Determine the [X, Y] coordinate at the center of the cell enclosing the given text.  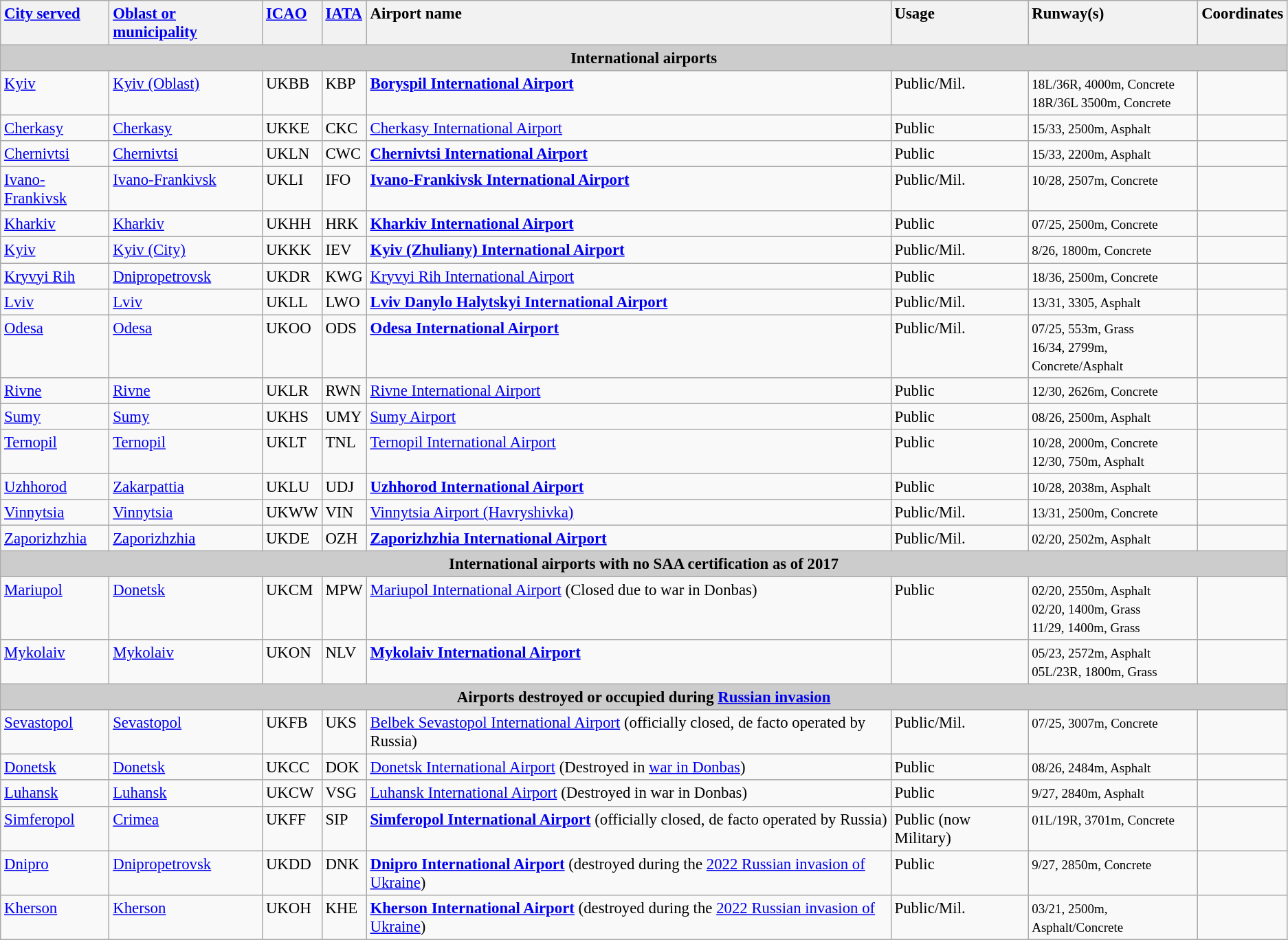
UKON [293, 662]
International airports with no SAA certification as of 2017 [644, 564]
VIN [344, 513]
08/26, 2500m, Asphalt [1113, 416]
MPW [344, 609]
UMY [344, 416]
IEV [344, 250]
City served [55, 23]
9/27, 2850m, Concrete [1113, 873]
05/23, 2572m, Asphalt05L/23R, 1800m, Grass [1113, 662]
Zakarpattia [186, 486]
VSG [344, 794]
International airports [644, 58]
ODS [344, 346]
HRK [344, 225]
Simferopol International Airport (officially closed, de facto operated by Russia) [628, 829]
03/21, 2500m, Asphalt/Concrete [1113, 917]
Belbek Sevastopol International Airport (officially closed, de facto operated by Russia) [628, 732]
IATA [344, 23]
IFO [344, 190]
UKFB [293, 732]
08/26, 2484m, Asphalt [1113, 768]
Ivano-Frankivsk International Airport [628, 190]
Kryvyi Rih [55, 276]
UKHS [293, 416]
ICAO [293, 23]
02/20, 2550m, Asphalt02/20, 1400m, Grass11/29, 1400m, Grass [1113, 609]
Simferopol [55, 829]
13/31, 3305, Asphalt [1113, 302]
UKOH [293, 917]
KBP [344, 93]
UKLN [293, 154]
Kyiv (City) [186, 250]
07/25, 3007m, Concrete [1113, 732]
UKFF [293, 829]
UKOO [293, 346]
SIP [344, 829]
Mykolaiv International Airport [628, 662]
Coordinates [1243, 23]
UKKE [293, 128]
10/28, 2507m, Concrete [1113, 190]
Crimea [186, 829]
Public (now Military) [959, 829]
Odesa International Airport [628, 346]
Mariupol [55, 609]
CWC [344, 154]
Lviv Danylo Halytskyi International Airport [628, 302]
07/25, 2500m, Concrete [1113, 225]
Chernivtsi International Airport [628, 154]
18/36, 2500m, Concrete [1113, 276]
UKLL [293, 302]
DNK [344, 873]
Kyiv (Oblast) [186, 93]
UKS [344, 732]
Kyiv (Zhuliany) International Airport [628, 250]
Airports destroyed or occupied during Russian invasion [644, 697]
12/30, 2626m, Concrete [1113, 390]
UKLR [293, 390]
UKKK [293, 250]
Ternopil International Airport [628, 452]
Usage [959, 23]
Dnipro International Airport (destroyed during the 2022 Russian invasion of Ukraine) [628, 873]
Dnipro [55, 873]
UKHH [293, 225]
RWN [344, 390]
Zaporizhzhia International Airport [628, 538]
07/25, 553m, Grass16/34, 2799m, Concrete/Asphalt [1113, 346]
8/26, 1800m, Concrete [1113, 250]
UKDD [293, 873]
Donetsk International Airport (Destroyed in war in Donbas) [628, 768]
18L/36R, 4000m, Concrete18R/36L 3500m, Concrete [1113, 93]
Vinnytsia Airport (Havryshivka) [628, 513]
Uzhhorod [55, 486]
DOK [344, 768]
NLV [344, 662]
Luhansk International Airport (Destroyed in war in Donbas) [628, 794]
02/20, 2502m, Asphalt [1113, 538]
10/28, 2038m, Asphalt [1113, 486]
UKCW [293, 794]
KHE [344, 917]
Kryvyi Rih International Airport [628, 276]
Sumy Airport [628, 416]
13/31, 2500m, Concrete [1113, 513]
UKBB [293, 93]
9/27, 2840m, Asphalt [1113, 794]
TNL [344, 452]
UKDE [293, 538]
UKWW [293, 513]
UKLU [293, 486]
KWG [344, 276]
OZH [344, 538]
UKLI [293, 190]
Oblast or municipality [186, 23]
UDJ [344, 486]
CKC [344, 128]
Runway(s) [1113, 23]
LWO [344, 302]
10/28, 2000m, Concrete12/30, 750m, Asphalt [1113, 452]
Kherson International Airport (destroyed during the 2022 Russian invasion of Ukraine) [628, 917]
Cherkasy International Airport [628, 128]
Mariupol International Airport (Closed due to war in Donbas) [628, 609]
UKLT [293, 452]
UKDR [293, 276]
UKCM [293, 609]
Boryspil International Airport [628, 93]
Kharkiv International Airport [628, 225]
15/33, 2500m, Asphalt [1113, 128]
01L/19R, 3701m, Concrete [1113, 829]
Uzhhorod International Airport [628, 486]
Airport name [628, 23]
Rivne International Airport [628, 390]
15/33, 2200m, Asphalt [1113, 154]
UKCC [293, 768]
